Provide the (x, y) coordinate of the cell's center where the given text is located.  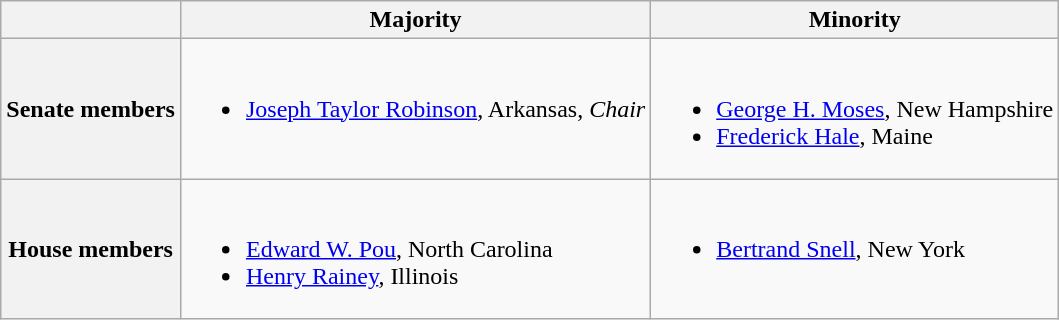
Edward W. Pou, North CarolinaHenry Rainey, Illinois (415, 249)
Majority (415, 20)
Joseph Taylor Robinson, Arkansas, Chair (415, 109)
Minority (855, 20)
Senate members (91, 109)
George H. Moses, New HampshireFrederick Hale, Maine (855, 109)
House members (91, 249)
Bertrand Snell, New York (855, 249)
